Extract the (X, Y) coordinate from the center of the cell holding the provided text.  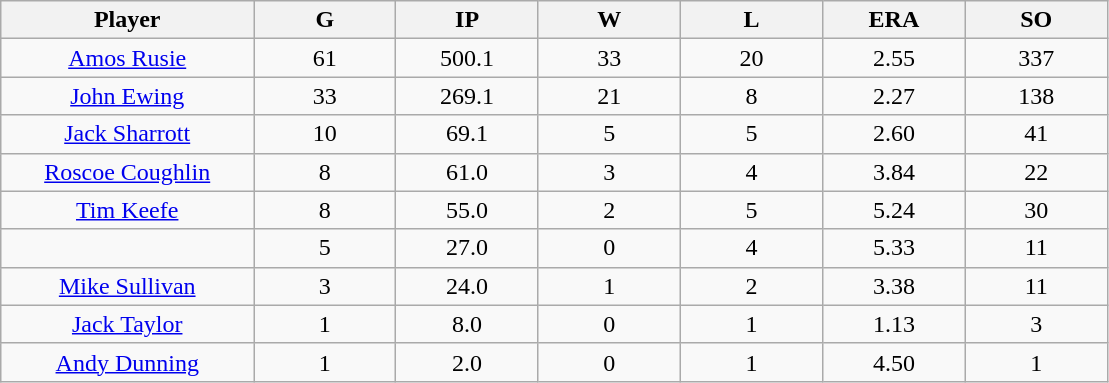
2.0 (467, 362)
Andy Dunning (128, 362)
3.84 (894, 172)
Jack Sharrott (128, 134)
8.0 (467, 324)
4.50 (894, 362)
20 (751, 58)
2.27 (894, 96)
Amos Rusie (128, 58)
Jack Taylor (128, 324)
John Ewing (128, 96)
61 (325, 58)
G (325, 20)
3.38 (894, 286)
22 (1036, 172)
69.1 (467, 134)
61.0 (467, 172)
Mike Sullivan (128, 286)
Roscoe Coughlin (128, 172)
W (609, 20)
500.1 (467, 58)
2.60 (894, 134)
1.13 (894, 324)
ERA (894, 20)
5.24 (894, 210)
41 (1036, 134)
337 (1036, 58)
55.0 (467, 210)
L (751, 20)
2.55 (894, 58)
138 (1036, 96)
21 (609, 96)
24.0 (467, 286)
27.0 (467, 248)
269.1 (467, 96)
Player (128, 20)
5.33 (894, 248)
10 (325, 134)
IP (467, 20)
30 (1036, 210)
SO (1036, 20)
Tim Keefe (128, 210)
